Search for the cell housing the specified text and yield its [x, y] center coordinate. 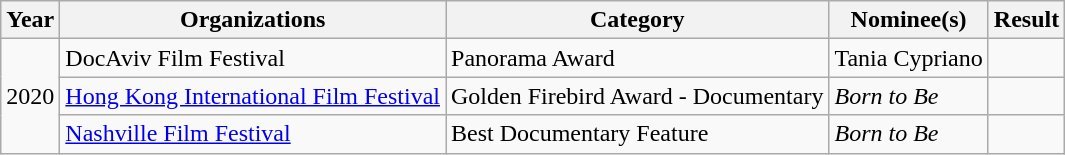
DocAviv Film Festival [253, 58]
Nashville Film Festival [253, 134]
Best Documentary Feature [638, 134]
Hong Kong International Film Festival [253, 96]
Year [30, 20]
Category [638, 20]
Organizations [253, 20]
Golden Firebird Award - Documentary [638, 96]
2020 [30, 96]
Tania Cypriano [908, 58]
Result [1026, 20]
Panorama Award [638, 58]
Nominee(s) [908, 20]
